Pinpoint the cell where the given text exists, returning its (X, Y) midpoint coordinate. 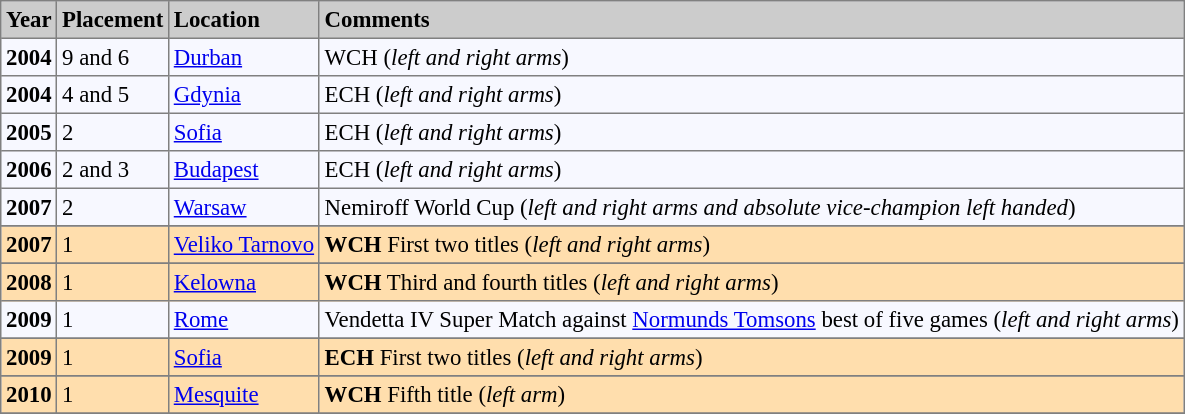
Gdynia (244, 95)
Budapest (244, 170)
4 and 5 (113, 95)
2008 (29, 282)
WCH (left and right arms) (752, 57)
Mesquite (244, 395)
Nemiroff World Cup (left and right arms and absolute vice-champion left handed) (752, 207)
Placement (113, 20)
2010 (29, 395)
ECH First two titles (left and right arms) (752, 357)
Location (244, 20)
Comments (752, 20)
2005 (29, 132)
WCH First two titles (left and right arms) (752, 245)
2 and 3 (113, 170)
2006 (29, 170)
WCH Fifth title (left arm) (752, 395)
Vendetta IV Super Match against Normunds Tomsons best of five games (left and right arms) (752, 320)
Rome (244, 320)
Durban (244, 57)
WCH Third and fourth titles (left and right arms) (752, 282)
Year (29, 20)
Kelowna (244, 282)
9 and 6 (113, 57)
Veliko Tarnovo (244, 245)
Warsaw (244, 207)
